Determine the (X, Y) coordinate at the center of the cell enclosing the given text.  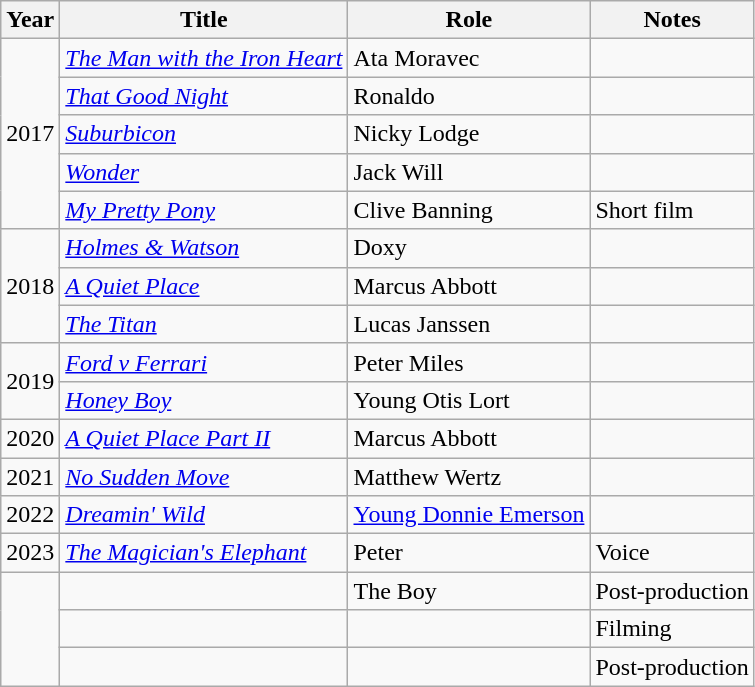
My Pretty Pony (204, 210)
2022 (30, 515)
Holmes & Watson (204, 248)
A Quiet Place (204, 286)
Young Otis Lort (469, 400)
Year (30, 20)
Doxy (469, 248)
Lucas Janssen (469, 324)
The Man with the Iron Heart (204, 58)
No Sudden Move (204, 477)
Ford v Ferrari (204, 362)
The Magician's Elephant (204, 553)
Title (204, 20)
The Titan (204, 324)
Clive Banning (469, 210)
Ronaldo (469, 96)
2020 (30, 438)
Young Donnie Emerson (469, 515)
Notes (672, 20)
Matthew Wertz (469, 477)
Dreamin' Wild (204, 515)
2017 (30, 134)
Short film (672, 210)
Voice (672, 553)
Suburbicon (204, 134)
2018 (30, 286)
2023 (30, 553)
Ata Moravec (469, 58)
The Boy (469, 591)
2019 (30, 381)
Peter Miles (469, 362)
That Good Night (204, 96)
Filming (672, 629)
Role (469, 20)
Wonder (204, 172)
Jack Will (469, 172)
Honey Boy (204, 400)
2021 (30, 477)
Peter (469, 553)
A Quiet Place Part II (204, 438)
Nicky Lodge (469, 134)
